Return (X, Y) of the center of cell containing provided text 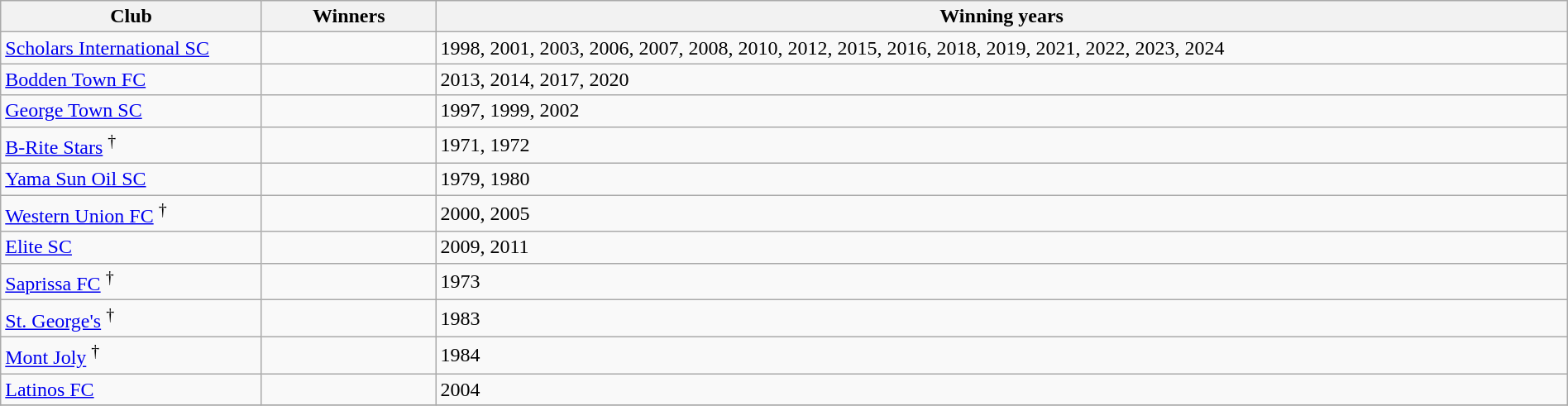
Saprissa FC † (131, 281)
1971, 1972 (1002, 146)
Winners (348, 17)
1979, 1980 (1002, 179)
B-Rite Stars † (131, 146)
Winning years (1002, 17)
1984 (1002, 356)
George Town SC (131, 111)
2004 (1002, 389)
Scholars International SC (131, 48)
2000, 2005 (1002, 213)
Bodden Town FC (131, 79)
Latinos FC (131, 389)
St. George's † (131, 319)
1998, 2001, 2003, 2006, 2007, 2008, 2010, 2012, 2015, 2016, 2018, 2019, 2021, 2022, 2023, 2024 (1002, 48)
Yama Sun Oil SC (131, 179)
1983 (1002, 319)
Western Union FC † (131, 213)
1973 (1002, 281)
Elite SC (131, 247)
Club (131, 17)
1997, 1999, 2002 (1002, 111)
2009, 2011 (1002, 247)
Mont Joly † (131, 356)
2013, 2014, 2017, 2020 (1002, 79)
